Scan for the cell matching the given text and deliver its (x, y) coordinate at center. 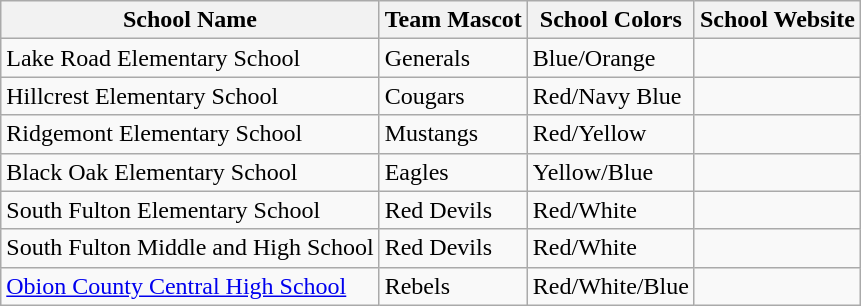
Generals (453, 58)
South Fulton Middle and High School (190, 248)
Team Mascot (453, 20)
Mustangs (453, 134)
Eagles (453, 172)
Black Oak Elementary School (190, 172)
School Website (777, 20)
Cougars (453, 96)
School Name (190, 20)
Red/Navy Blue (610, 96)
School Colors (610, 20)
Hillcrest Elementary School (190, 96)
Rebels (453, 286)
Red/White/Blue (610, 286)
Ridgemont Elementary School (190, 134)
South Fulton Elementary School (190, 210)
Obion County Central High School (190, 286)
Red/Yellow (610, 134)
Blue/Orange (610, 58)
Lake Road Elementary School (190, 58)
Yellow/Blue (610, 172)
